Find where the given text appears and provide that cell's center as [X, Y] coordinate. 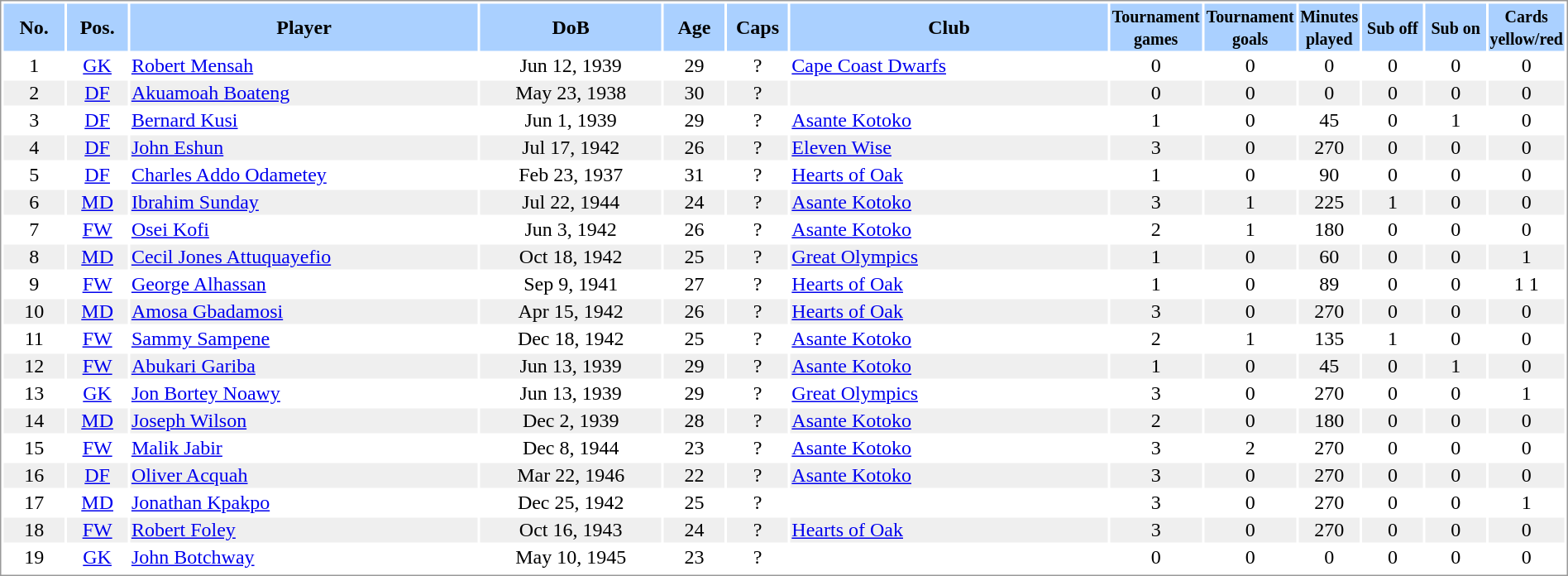
Osei Kofi [304, 229]
Cecil Jones Attuquayefio [304, 257]
Charles Addo Odametey [304, 175]
Feb 23, 1937 [571, 175]
6 [33, 203]
22 [695, 476]
225 [1329, 203]
May 23, 1938 [571, 94]
89 [1329, 284]
Jun 12, 1939 [571, 65]
Minutesplayed [1329, 26]
Dec 18, 1942 [571, 338]
Akuamoah Boateng [304, 94]
Sammy Sampene [304, 338]
Jonathan Kpakpo [304, 502]
Club [949, 26]
31 [695, 175]
Tournamentgames [1156, 26]
10 [33, 312]
14 [33, 421]
Oct 18, 1942 [571, 257]
Cape Coast Dwarfs [949, 65]
Eleven Wise [949, 148]
Jon Bortey Noawy [304, 393]
60 [1329, 257]
Pos. [98, 26]
11 [33, 338]
Cardsyellow/red [1527, 26]
13 [33, 393]
George Alhassan [304, 284]
Sub on [1456, 26]
1 1 [1527, 284]
Jul 17, 1942 [571, 148]
Jun 3, 1942 [571, 229]
Amosa Gbadamosi [304, 312]
90 [1329, 175]
30 [695, 94]
Robert Mensah [304, 65]
Tournamentgoals [1250, 26]
17 [33, 502]
4 [33, 148]
Sub off [1393, 26]
John Eshun [304, 148]
Joseph Wilson [304, 421]
135 [1329, 338]
Robert Foley [304, 530]
Dec 2, 1939 [571, 421]
Abukari Gariba [304, 367]
Jul 22, 1944 [571, 203]
16 [33, 476]
28 [695, 421]
DoB [571, 26]
Malik Jabir [304, 448]
Player [304, 26]
Oliver Acquah [304, 476]
27 [695, 284]
7 [33, 229]
8 [33, 257]
Oct 16, 1943 [571, 530]
Ibrahim Sunday [304, 203]
5 [33, 175]
Dec 25, 1942 [571, 502]
12 [33, 367]
John Botchway [304, 557]
Bernard Kusi [304, 120]
Age [695, 26]
Caps [758, 26]
15 [33, 448]
9 [33, 284]
19 [33, 557]
Jun 1, 1939 [571, 120]
Apr 15, 1942 [571, 312]
18 [33, 530]
Sep 9, 1941 [571, 284]
Mar 22, 1946 [571, 476]
May 10, 1945 [571, 557]
No. [33, 26]
Dec 8, 1944 [571, 448]
